Provide the (X, Y) coordinate of the cell's center where the given text is located.  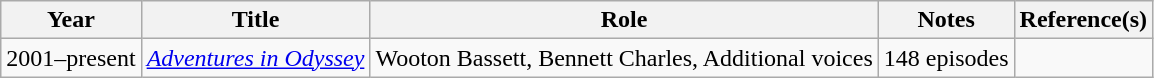
Year (71, 20)
2001–present (71, 58)
Reference(s) (1084, 20)
Wooton Bassett, Bennett Charles, Additional voices (624, 58)
Title (256, 20)
Adventures in Odyssey (256, 58)
148 episodes (946, 58)
Role (624, 20)
Notes (946, 20)
